From the cell containing the given text, extract its center point as (x, y) coordinate. 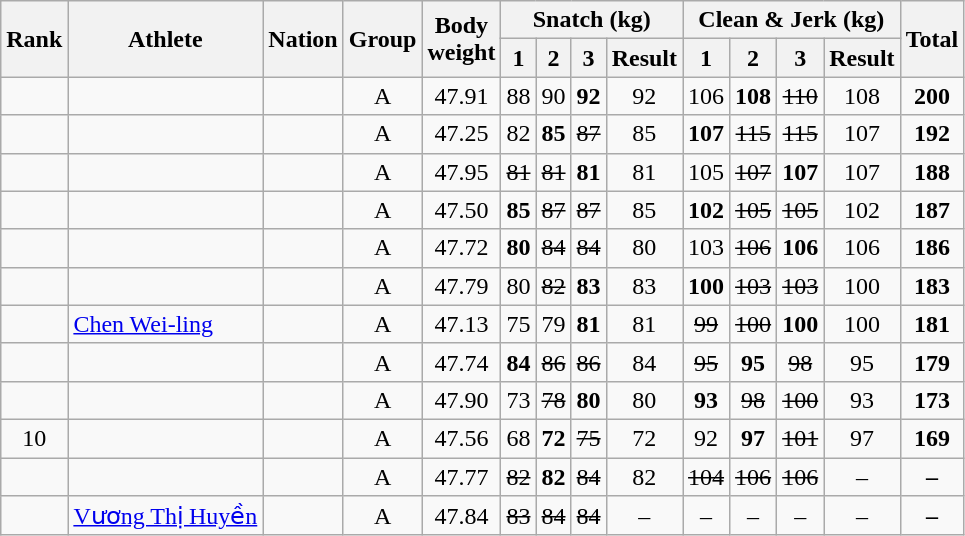
181 (932, 324)
110 (800, 96)
47.56 (462, 438)
47.77 (462, 477)
192 (932, 134)
Bodyweight (462, 39)
188 (932, 172)
173 (932, 400)
179 (932, 362)
47.74 (462, 362)
169 (932, 438)
68 (518, 438)
187 (932, 210)
47.79 (462, 286)
200 (932, 96)
Chen Wei-ling (166, 324)
47.72 (462, 248)
10 (34, 438)
Rank (34, 39)
Nation (303, 39)
47.50 (462, 210)
99 (706, 324)
Snatch (kg) (592, 20)
Vương Thị Huyền (166, 516)
47.25 (462, 134)
47.90 (462, 400)
47.84 (462, 516)
47.91 (462, 96)
104 (706, 477)
79 (554, 324)
101 (800, 438)
88 (518, 96)
Total (932, 39)
47.13 (462, 324)
186 (932, 248)
Athlete (166, 39)
47.95 (462, 172)
183 (932, 286)
Group (382, 39)
78 (554, 400)
90 (554, 96)
Clean & Jerk (kg) (792, 20)
73 (518, 400)
